Extract the [X, Y] coordinate from the center of the cell holding the provided text.  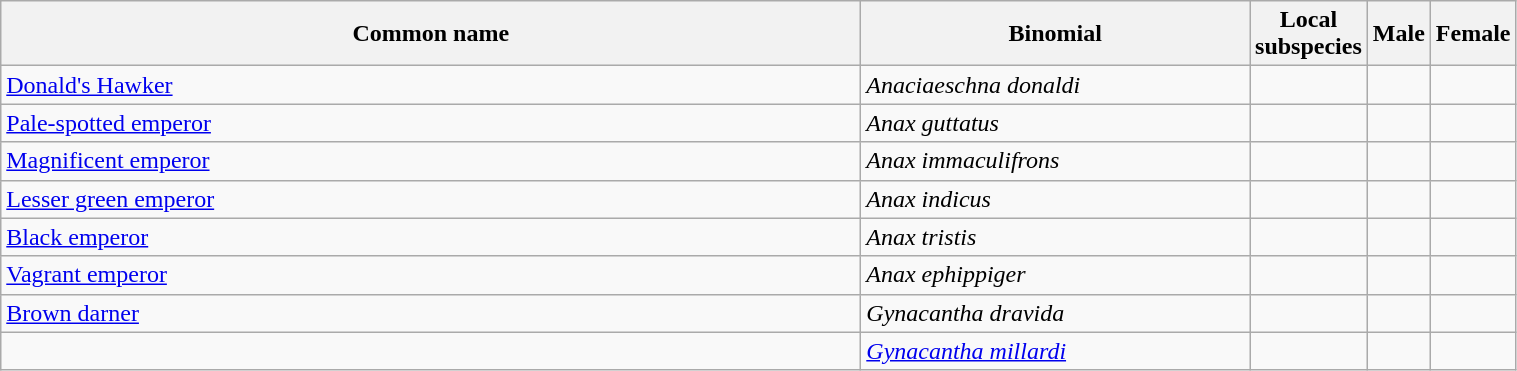
Brown darner [431, 313]
Anaciaeschna donaldi [1056, 85]
Anax guttatus [1056, 123]
Common name [431, 34]
Anax immaculifrons [1056, 161]
Black emperor [431, 237]
Donald's Hawker [431, 85]
Gynacantha dravida [1056, 313]
Gynacantha millardi [1056, 351]
Magnificent emperor [431, 161]
Female [1473, 34]
Lesser green emperor [431, 199]
Male [1398, 34]
Anax ephippiger [1056, 275]
Anax indicus [1056, 199]
Binomial [1056, 34]
Vagrant emperor [431, 275]
Anax tristis [1056, 237]
Local subspecies [1309, 34]
Pale-spotted emperor [431, 123]
